Search for the cell housing the specified text and yield its [X, Y] center coordinate. 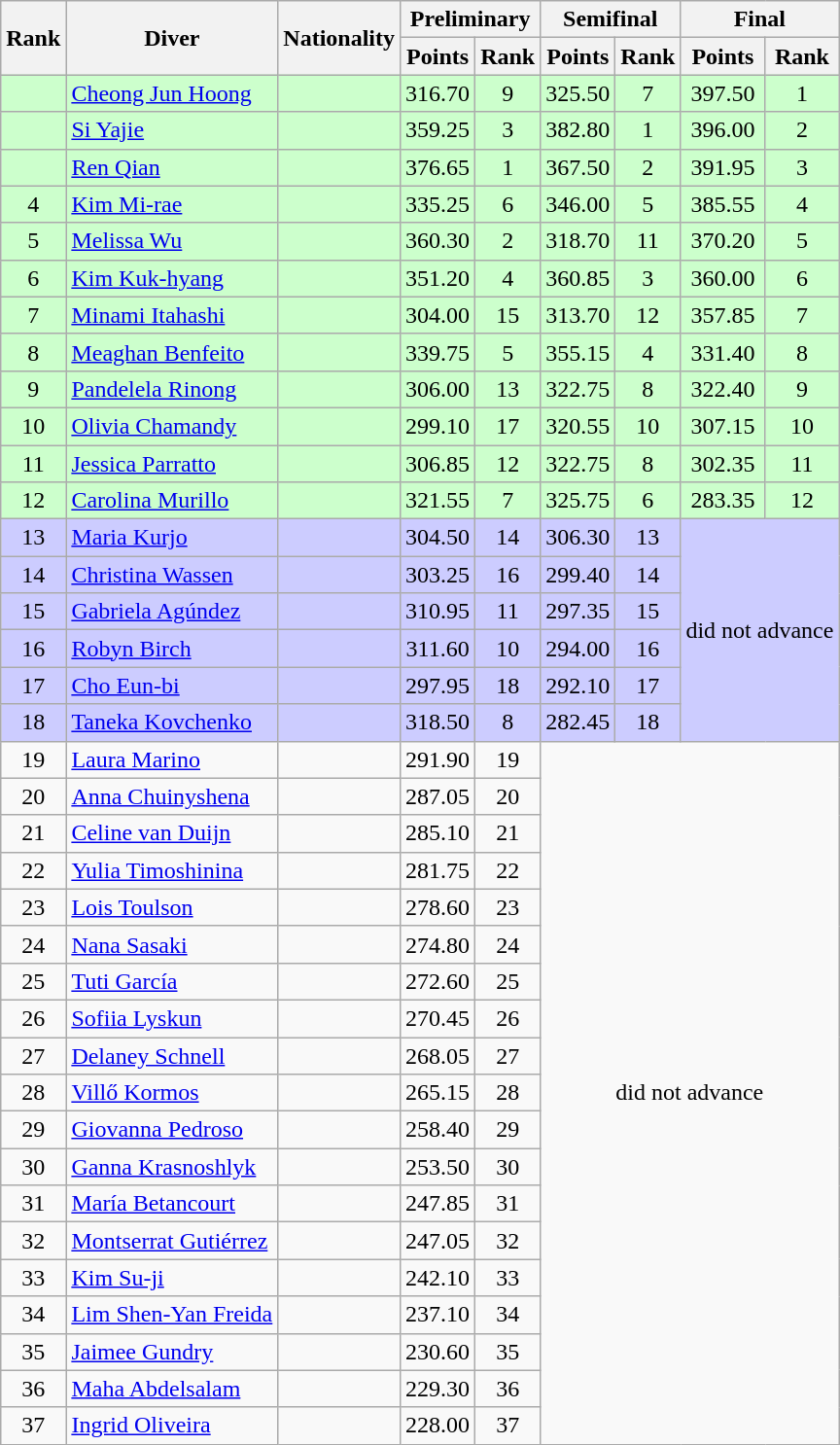
Ren Qian [172, 167]
Ingrid Oliveira [172, 1426]
228.00 [437, 1426]
360.00 [723, 278]
297.35 [577, 612]
306.00 [437, 389]
391.95 [723, 167]
367.50 [577, 167]
292.10 [577, 686]
304.50 [437, 538]
Tuti García [172, 981]
230.60 [437, 1352]
Kim Mi-rae [172, 204]
Kim Kuk-hyang [172, 278]
307.15 [723, 426]
Delaney Schnell [172, 1055]
272.60 [437, 981]
385.55 [723, 204]
331.40 [723, 352]
Ganna Krasnoshlyk [172, 1167]
Diver [172, 38]
Cheong Jun Hoong [172, 93]
Sofiia Lyskun [172, 1018]
Maha Abdelsalam [172, 1389]
360.30 [437, 241]
310.95 [437, 612]
306.85 [437, 464]
Semifinal [611, 19]
242.10 [437, 1278]
274.80 [437, 944]
355.15 [577, 352]
346.00 [577, 204]
Christina Wassen [172, 575]
253.50 [437, 1167]
Pandelela Rinong [172, 389]
María Betancourt [172, 1204]
247.85 [437, 1204]
Minami Itahashi [172, 315]
Laura Marino [172, 759]
Montserrat Gutiérrez [172, 1241]
376.65 [437, 167]
Preliminary [471, 19]
297.95 [437, 686]
Taneka Kovchenko [172, 722]
318.50 [437, 722]
229.30 [437, 1389]
281.75 [437, 870]
247.05 [437, 1241]
291.90 [437, 759]
321.55 [437, 501]
Jessica Parratto [172, 464]
Robyn Birch [172, 649]
313.70 [577, 315]
Meaghan Benfeito [172, 352]
322.40 [723, 389]
335.25 [437, 204]
Kim Su-ji [172, 1278]
Cho Eun-bi [172, 686]
306.30 [577, 538]
285.10 [437, 833]
Maria Kurjo [172, 538]
Jaimee Gundry [172, 1352]
282.45 [577, 722]
299.40 [577, 575]
Lois Toulson [172, 907]
370.20 [723, 241]
351.20 [437, 278]
Yulia Timoshinina [172, 870]
316.70 [437, 93]
Nana Sasaki [172, 944]
382.80 [577, 130]
Melissa Wu [172, 241]
360.85 [577, 278]
325.50 [577, 93]
299.10 [437, 426]
397.50 [723, 93]
294.00 [577, 649]
Carolina Murillo [172, 501]
396.00 [723, 130]
Si Yajie [172, 130]
359.25 [437, 130]
Olivia Chamandy [172, 426]
258.40 [437, 1130]
311.60 [437, 649]
Nationality [339, 38]
304.00 [437, 315]
Final [760, 19]
Villő Kormos [172, 1093]
325.75 [577, 501]
237.10 [437, 1315]
265.15 [437, 1093]
283.35 [723, 501]
278.60 [437, 907]
303.25 [437, 575]
339.75 [437, 352]
320.55 [577, 426]
268.05 [437, 1055]
Celine van Duijn [172, 833]
357.85 [723, 315]
Gabriela Agúndez [172, 612]
302.35 [723, 464]
Lim Shen-Yan Freida [172, 1315]
Anna Chuinyshena [172, 796]
270.45 [437, 1018]
Giovanna Pedroso [172, 1130]
318.70 [577, 241]
287.05 [437, 796]
